Locate the cell with the specified text and output its (X, Y) center coordinate. 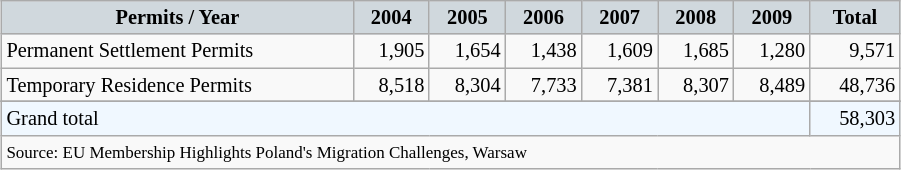
2009 (772, 18)
1,438 (543, 51)
1,280 (772, 51)
8,304 (467, 85)
Permits / Year (178, 18)
7,733 (543, 85)
Total (855, 18)
2004 (391, 18)
8,518 (391, 85)
1,685 (696, 51)
48,736 (855, 85)
2007 (620, 18)
58,303 (855, 119)
2006 (543, 18)
1,654 (467, 51)
8,307 (696, 85)
Temporary Residence Permits (178, 85)
2005 (467, 18)
2008 (696, 18)
1,609 (620, 51)
1,905 (391, 51)
8,489 (772, 85)
9,571 (855, 51)
Grand total (406, 119)
Permanent Settlement Permits (178, 51)
7,381 (620, 85)
Source: EU Membership Highlights Poland's Migration Challenges, Warsaw (451, 152)
